Return [x, y] of the center of cell containing provided text 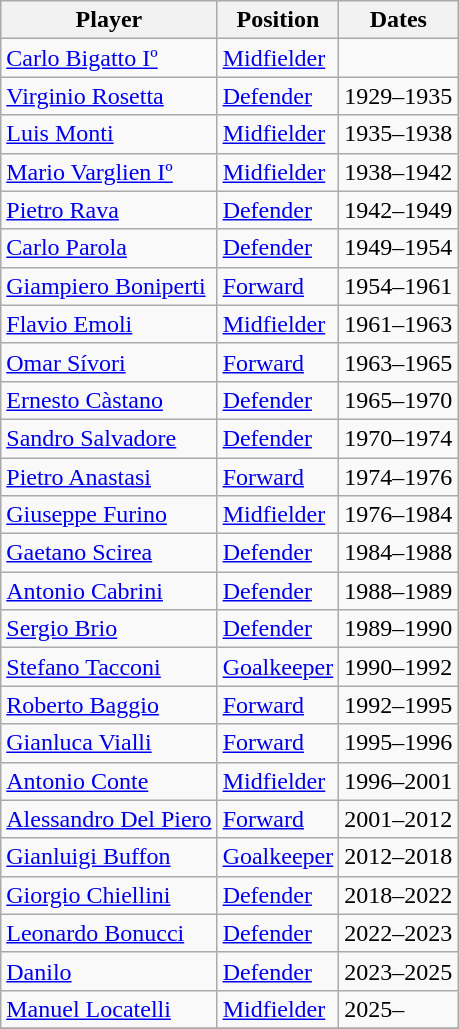
1988–1989 [398, 591]
2018–2022 [398, 895]
Alessandro Del Piero [109, 819]
Omar Sívori [109, 362]
1954–1961 [398, 286]
2001–2012 [398, 819]
1938–1942 [398, 172]
Dates [398, 20]
Roberto Baggio [109, 705]
Gaetano Scirea [109, 553]
1961–1963 [398, 324]
1942–1949 [398, 210]
Luis Monti [109, 134]
1965–1970 [398, 400]
1929–1935 [398, 96]
1963–1965 [398, 362]
Manuel Locatelli [109, 1009]
Position [278, 20]
Gianluigi Buffon [109, 857]
2022–2023 [398, 933]
1989–1990 [398, 629]
Carlo Parola [109, 248]
2025– [398, 1009]
Stefano Tacconi [109, 667]
Danilo [109, 971]
Flavio Emoli [109, 324]
Pietro Rava [109, 210]
1995–1996 [398, 743]
1984–1988 [398, 553]
Player [109, 20]
Giorgio Chiellini [109, 895]
Leonardo Bonucci [109, 933]
Sergio Brio [109, 629]
1935–1938 [398, 134]
Pietro Anastasi [109, 477]
Giampiero Boniperti [109, 286]
Ernesto Càstano [109, 400]
1992–1995 [398, 705]
Sandro Salvadore [109, 438]
Antonio Cabrini [109, 591]
2012–2018 [398, 857]
Carlo Bigatto Iº [109, 58]
Giuseppe Furino [109, 515]
Antonio Conte [109, 781]
1974–1976 [398, 477]
1990–1992 [398, 667]
Mario Varglien Iº [109, 172]
1996–2001 [398, 781]
2023–2025 [398, 971]
Virginio Rosetta [109, 96]
1976–1984 [398, 515]
1970–1974 [398, 438]
Gianluca Vialli [109, 743]
1949–1954 [398, 248]
